Detect which cell encompasses the target text, then output its [x, y] center coordinate. 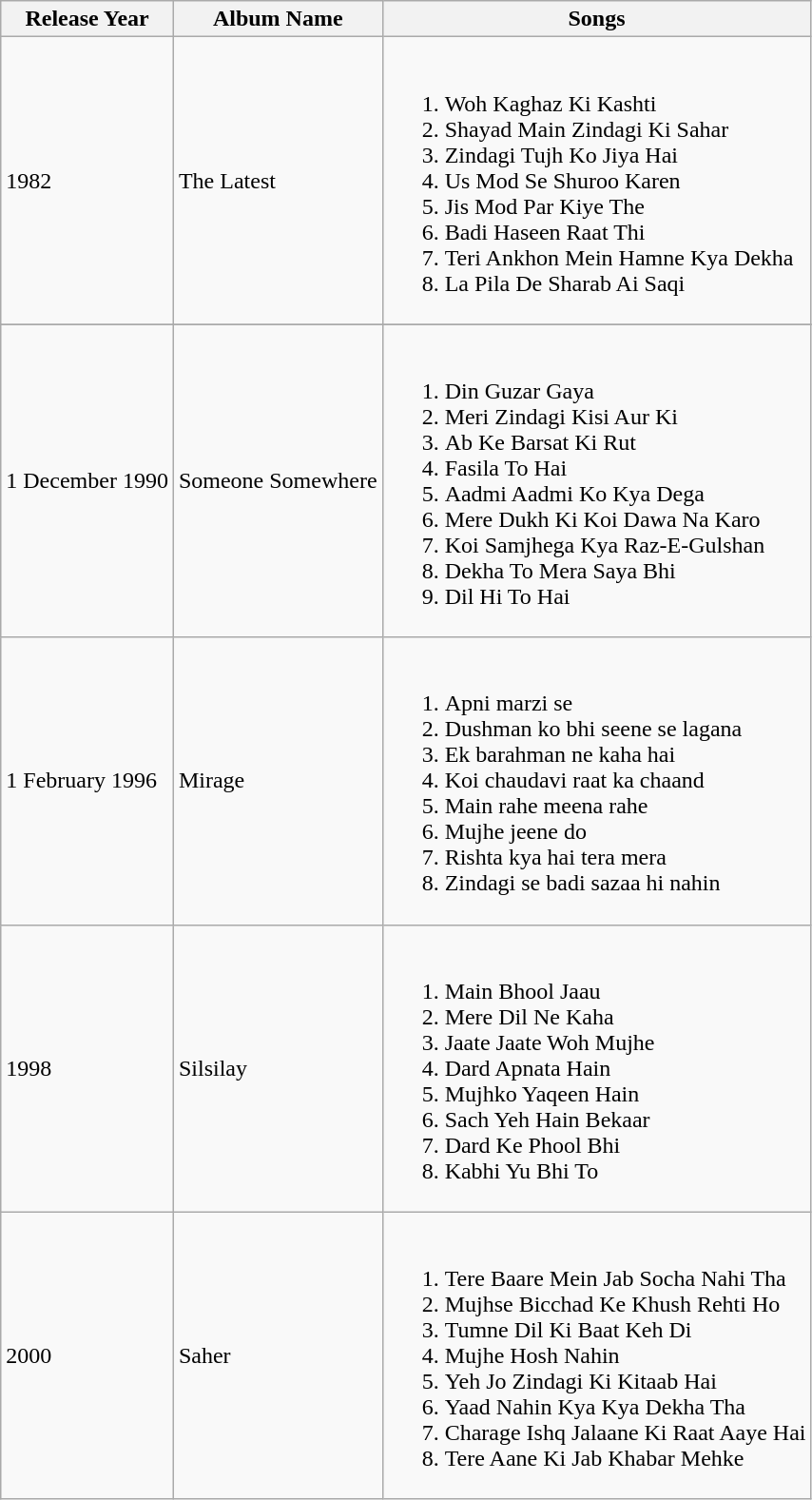
Saher [278, 1355]
Album Name [278, 19]
1982 [87, 181]
Mirage [278, 781]
1 December 1990 [87, 481]
2000 [87, 1355]
1998 [87, 1068]
1 February 1996 [87, 781]
Someone Somewhere [278, 481]
Main Bhool JaauMere Dil Ne KahaJaate Jaate Woh MujheDard Apnata HainMujhko Yaqeen HainSach Yeh Hain BekaarDard Ke Phool BhiKabhi Yu Bhi To [597, 1068]
Release Year [87, 19]
Songs [597, 19]
The Latest [278, 181]
Silsilay [278, 1068]
